Return the (X, Y) coordinate for the center point of the cell that contains the specified text.  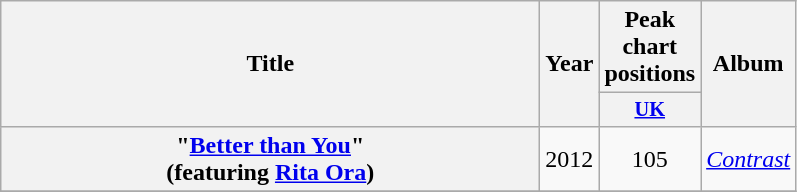
Year (570, 64)
Peak chart positions (650, 47)
105 (650, 158)
Album (748, 64)
UK (650, 110)
Contrast (748, 158)
2012 (570, 158)
Title (270, 64)
"Better than You"(featuring Rita Ora) (270, 158)
